Locate the cell with the specified text and output its (X, Y) center coordinate. 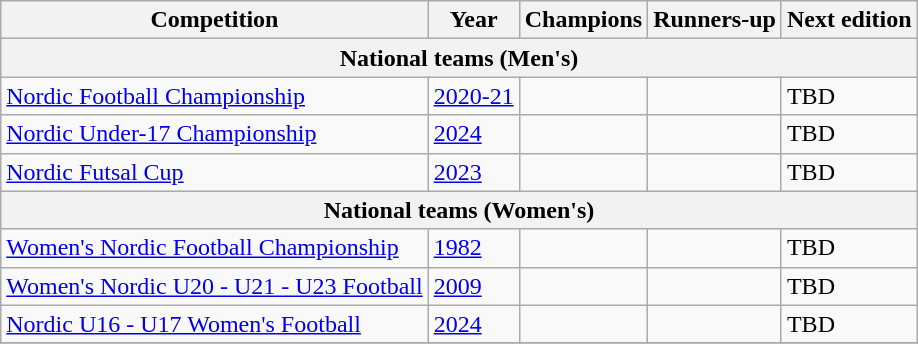
Nordic Under-17 Championship (214, 134)
Next edition (849, 20)
National teams (Women's) (459, 210)
Nordic Futsal Cup (214, 172)
National teams (Men's) (459, 58)
Nordic U16 - U17 Women's Football (214, 324)
Competition (214, 20)
Nordic Football Championship (214, 96)
Champions (583, 20)
Women's Nordic Football Championship (214, 248)
2020-21 (474, 96)
Women's Nordic U20 - U21 - U23 Football (214, 286)
2023 (474, 172)
1982 (474, 248)
2009 (474, 286)
Year (474, 20)
Runners-up (715, 20)
